Scan for the cell matching the given text and deliver its (X, Y) coordinate at center. 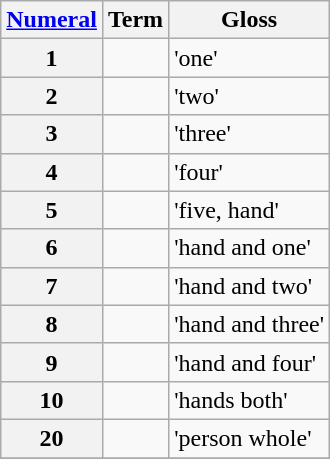
8 (52, 324)
'hand and three' (250, 324)
2 (52, 96)
'hand and two' (250, 286)
'hand and one' (250, 248)
Term (135, 20)
'four' (250, 172)
'two' (250, 96)
9 (52, 362)
Gloss (250, 20)
4 (52, 172)
7 (52, 286)
'person whole' (250, 438)
5 (52, 210)
20 (52, 438)
'one' (250, 58)
'three' (250, 134)
'five, hand' (250, 210)
3 (52, 134)
'hand and four' (250, 362)
1 (52, 58)
6 (52, 248)
10 (52, 400)
Numeral (52, 20)
'hands both' (250, 400)
